From the cell containing the given text, extract its center point as [X, Y] coordinate. 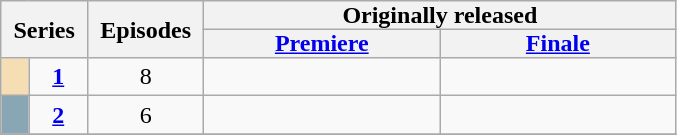
8 [146, 77]
6 [146, 115]
Originally released [440, 15]
Series [44, 30]
2 [58, 115]
Finale [558, 43]
Episodes [146, 30]
Premiere [322, 43]
1 [58, 77]
